Find where the given text appears and provide that cell's center as [x, y] coordinate. 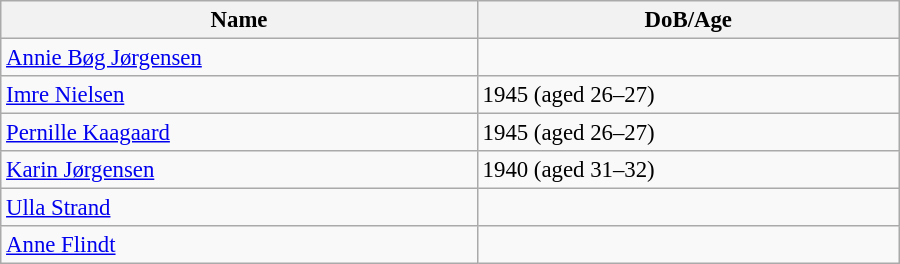
Annie Bøg Jørgensen [240, 58]
Karin Jørgensen [240, 170]
Imre Nielsen [240, 95]
Ulla Strand [240, 208]
Name [240, 20]
Pernille Kaagaard [240, 133]
1940 (aged 31–32) [688, 170]
Anne Flindt [240, 245]
DoB/Age [688, 20]
